From the cell containing the given text, extract its center point as (x, y) coordinate. 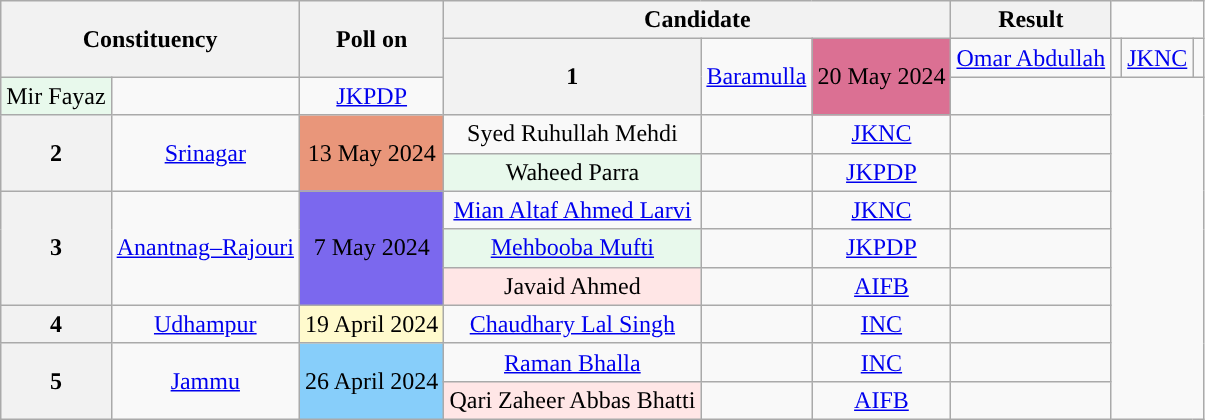
4 (56, 324)
Anantnag–Rajouri (205, 248)
Udhampur (205, 324)
Javaid Ahmed (572, 286)
20 May 2024 (882, 77)
Mehbooba Mufti (572, 248)
Baramulla (756, 77)
Raman Bhalla (572, 362)
Srinagar (205, 153)
7 May 2024 (371, 248)
1 (572, 77)
Qari Zaheer Abbas Bhatti (572, 400)
Poll on (371, 39)
26 April 2024 (371, 381)
Result (1031, 20)
Chaudhary Lal Singh (572, 324)
Mian Altaf Ahmed Larvi (572, 210)
19 April 2024 (371, 324)
Jammu (205, 381)
3 (56, 248)
Syed Ruhullah Mehdi (572, 134)
Mir Fayaz (56, 96)
13 May 2024 (371, 153)
2 (56, 153)
Candidate (698, 20)
5 (56, 381)
Constituency (150, 39)
Waheed Parra (572, 172)
Omar Abdullah (1031, 58)
